Identify which cell holds the provided text, then report its (X, Y) central coordinate. 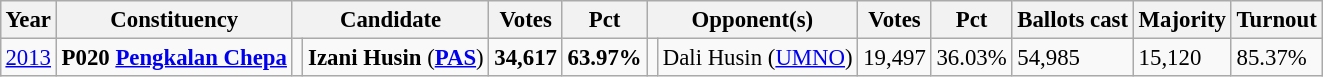
54,985 (1072, 57)
Izani Husin (PAS) (396, 57)
Opponent(s) (752, 20)
Candidate (390, 20)
63.97% (604, 57)
Constituency (174, 20)
19,497 (894, 57)
36.03% (972, 57)
85.37% (1276, 57)
Turnout (1276, 20)
Ballots cast (1072, 20)
2013 (28, 57)
Majority (1182, 20)
34,617 (526, 57)
15,120 (1182, 57)
Dali Husin (UMNO) (757, 57)
P020 Pengkalan Chepa (174, 57)
Year (28, 20)
